Locate the cell with the specified text and output its (x, y) center coordinate. 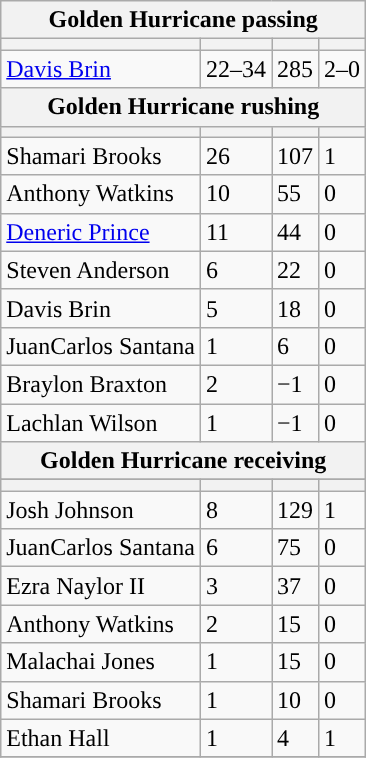
22 (296, 270)
2–0 (342, 69)
5 (236, 308)
Malachai Jones (101, 662)
18 (296, 308)
26 (236, 156)
Braylon Braxton (101, 384)
4 (296, 738)
Steven Anderson (101, 270)
Ethan Hall (101, 738)
Golden Hurricane rushing (184, 107)
3 (236, 586)
Golden Hurricane receiving (184, 461)
285 (296, 69)
Josh Johnson (101, 510)
107 (296, 156)
55 (296, 194)
Deneric Prince (101, 232)
Golden Hurricane passing (184, 20)
8 (236, 510)
22–34 (236, 69)
37 (296, 586)
11 (236, 232)
Lachlan Wilson (101, 423)
75 (296, 548)
129 (296, 510)
44 (296, 232)
Ezra Naylor II (101, 586)
